Provide the (X, Y) coordinate of the cell's center where the given text is located.  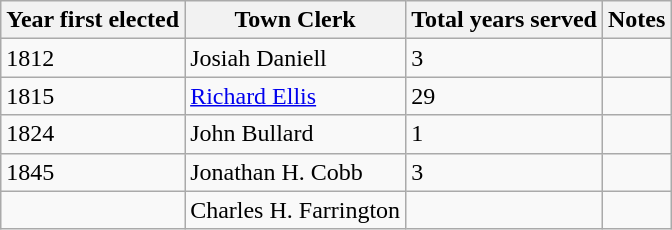
1 (504, 134)
1815 (93, 96)
Town Clerk (296, 20)
1845 (93, 172)
Total years served (504, 20)
1824 (93, 134)
John Bullard (296, 134)
Jonathan H. Cobb (296, 172)
Josiah Daniell (296, 58)
Notes (636, 20)
Year first elected (93, 20)
Charles H. Farrington (296, 210)
29 (504, 96)
1812 (93, 58)
Richard Ellis (296, 96)
